Scan for the cell matching the given text and deliver its [X, Y] coordinate at center. 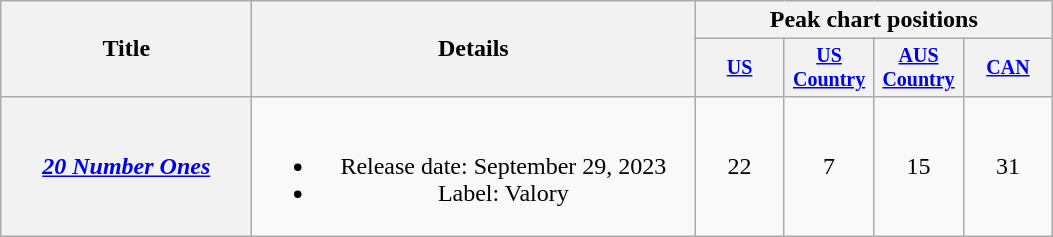
7 [828, 166]
31 [1008, 166]
AUSCountry [918, 68]
Title [126, 49]
Peak chart positions [874, 20]
Release date: September 29, 2023Label: Valory [474, 166]
US Country [828, 68]
20 Number Ones [126, 166]
CAN [1008, 68]
22 [740, 166]
15 [918, 166]
Details [474, 49]
US [740, 68]
